Locate the cell with the specified text and output its (X, Y) center coordinate. 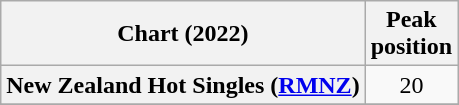
Peakposition (411, 34)
Chart (2022) (183, 34)
20 (411, 85)
New Zealand Hot Singles (RMNZ) (183, 85)
